Capture the cell that displays the provided text and extract its (x, y) central coordinate. 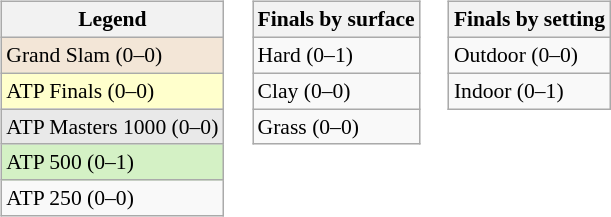
Finals by surface (336, 20)
Grand Slam (0–0) (112, 55)
ATP 250 (0–0) (112, 198)
Clay (0–0) (336, 91)
Indoor (0–1) (530, 91)
ATP 500 (0–1) (112, 162)
Legend (112, 20)
ATP Finals (0–0) (112, 91)
Finals by setting (530, 20)
ATP Masters 1000 (0–0) (112, 127)
Outdoor (0–0) (530, 55)
Hard (0–1) (336, 55)
Grass (0–0) (336, 127)
